Determine the (x, y) coordinate at the center of the cell enclosing the given text.  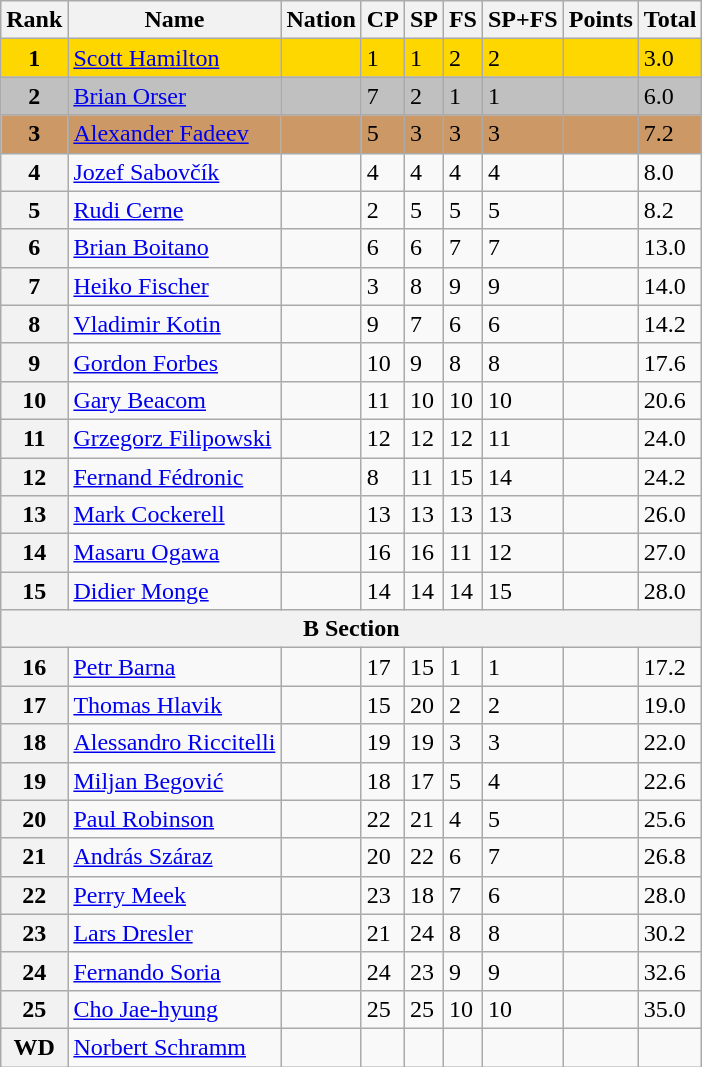
Alessandro Riccitelli (174, 743)
SP (424, 20)
Vladimir Kotin (174, 324)
Brian Boitano (174, 248)
3.0 (670, 58)
András Száraz (174, 857)
B Section (352, 629)
32.6 (670, 971)
Fernando Soria (174, 971)
14.2 (670, 324)
Brian Orser (174, 96)
Paul Robinson (174, 819)
17.6 (670, 362)
Fernand Fédronic (174, 477)
Miljan Begović (174, 781)
Lars Dresler (174, 933)
Heiko Fischer (174, 286)
25.6 (670, 819)
Total (670, 20)
24.0 (670, 438)
Alexander Fadeev (174, 134)
24.2 (670, 477)
Gordon Forbes (174, 362)
FS (462, 20)
7.2 (670, 134)
13.0 (670, 248)
14.0 (670, 286)
26.0 (670, 515)
Perry Meek (174, 895)
Rudi Cerne (174, 210)
20.6 (670, 400)
22.6 (670, 781)
SP+FS (522, 20)
30.2 (670, 933)
Jozef Sabovčík (174, 172)
WD (34, 1047)
Name (174, 20)
19.0 (670, 705)
27.0 (670, 553)
Petr Barna (174, 667)
22.0 (670, 743)
Norbert Schramm (174, 1047)
Mark Cockerell (174, 515)
Didier Monge (174, 591)
Scott Hamilton (174, 58)
Rank (34, 20)
8.0 (670, 172)
Gary Beacom (174, 400)
6.0 (670, 96)
Masaru Ogawa (174, 553)
Thomas Hlavik (174, 705)
CP (382, 20)
17.2 (670, 667)
Points (600, 20)
Nation (321, 20)
35.0 (670, 1009)
8.2 (670, 210)
Cho Jae-hyung (174, 1009)
Grzegorz Filipowski (174, 438)
26.8 (670, 857)
